Return the (x, y) coordinate for the center point of the cell that contains the specified text.  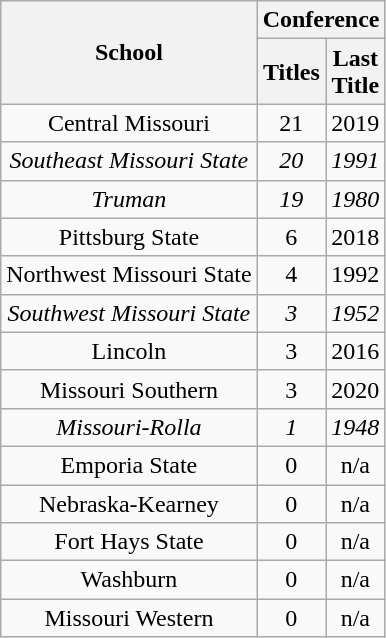
1 (291, 427)
Fort Hays State (129, 542)
Truman (129, 199)
Nebraska-Kearney (129, 503)
2019 (356, 123)
21 (291, 123)
Pittsburg State (129, 237)
Northwest Missouri State (129, 275)
2016 (356, 351)
1952 (356, 313)
2018 (356, 237)
6 (291, 237)
Lincoln (129, 351)
1991 (356, 161)
1992 (356, 275)
Emporia State (129, 465)
Missouri Southern (129, 389)
1948 (356, 427)
LastTitle (356, 72)
Southwest Missouri State (129, 313)
4 (291, 275)
School (129, 52)
Central Missouri (129, 123)
Missouri-Rolla (129, 427)
Missouri Western (129, 618)
Southeast Missouri State (129, 161)
19 (291, 199)
1980 (356, 199)
Washburn (129, 580)
20 (291, 161)
Titles (291, 72)
2020 (356, 389)
Conference (321, 20)
